From the cell containing the given text, extract its center point as (X, Y) coordinate. 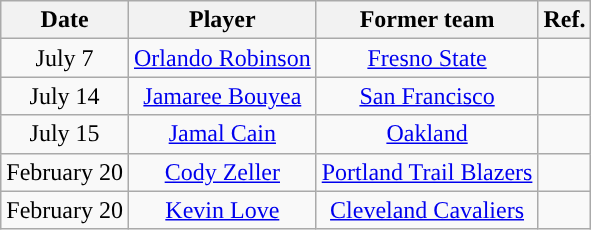
Date (65, 20)
San Francisco (427, 96)
Jamaree Bouyea (222, 96)
Cody Zeller (222, 172)
Fresno State (427, 58)
Cleveland Cavaliers (427, 210)
July 14 (65, 96)
Player (222, 20)
July 7 (65, 58)
July 15 (65, 134)
Former team (427, 20)
Oakland (427, 134)
Ref. (564, 20)
Kevin Love (222, 210)
Jamal Cain (222, 134)
Orlando Robinson (222, 58)
Portland Trail Blazers (427, 172)
